Capture the cell that displays the provided text and extract its (X, Y) central coordinate. 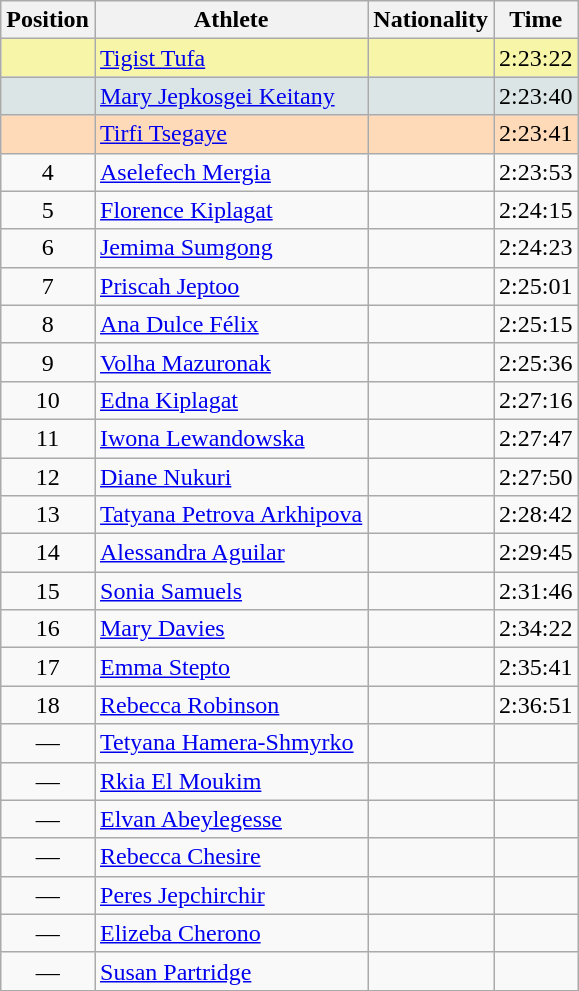
Time (536, 20)
Peres Jepchirchir (230, 895)
Rebecca Chesire (230, 857)
2:34:22 (536, 629)
Rebecca Robinson (230, 705)
5 (48, 210)
Nationality (431, 20)
Position (48, 20)
Iwona Lewandowska (230, 438)
Ana Dulce Félix (230, 324)
6 (48, 248)
Rkia El Moukim (230, 781)
2:23:41 (536, 134)
Elizeba Cherono (230, 933)
Tigist Tufa (230, 58)
Mary Davies (230, 629)
17 (48, 667)
2:28:42 (536, 515)
2:25:01 (536, 286)
Athlete (230, 20)
13 (48, 515)
2:27:50 (536, 477)
Susan Partridge (230, 971)
18 (48, 705)
11 (48, 438)
Priscah Jeptoo (230, 286)
2:23:22 (536, 58)
Sonia Samuels (230, 591)
14 (48, 553)
Edna Kiplagat (230, 400)
2:24:15 (536, 210)
Emma Stepto (230, 667)
2:29:45 (536, 553)
Aselefech Mergia (230, 172)
Alessandra Aguilar (230, 553)
Jemima Sumgong (230, 248)
Mary Jepkosgei Keitany (230, 96)
Florence Kiplagat (230, 210)
Tetyana Hamera-Shmyrko (230, 743)
2:23:40 (536, 96)
8 (48, 324)
2:25:15 (536, 324)
2:25:36 (536, 362)
2:24:23 (536, 248)
Tirfi Tsegaye (230, 134)
2:36:51 (536, 705)
15 (48, 591)
Elvan Abeylegesse (230, 819)
2:27:16 (536, 400)
Tatyana Petrova Arkhipova (230, 515)
2:31:46 (536, 591)
9 (48, 362)
7 (48, 286)
2:23:53 (536, 172)
Diane Nukuri (230, 477)
10 (48, 400)
16 (48, 629)
Volha Mazuronak (230, 362)
2:35:41 (536, 667)
12 (48, 477)
2:27:47 (536, 438)
4 (48, 172)
